Extract the [x, y] coordinate from the center of the cell holding the provided text.  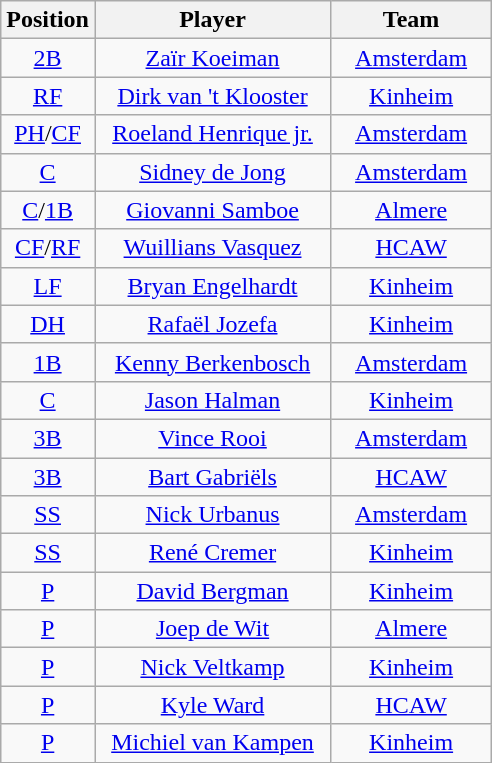
LF [48, 286]
Nick Veltkamp [212, 667]
Rafaël Jozefa [212, 324]
Zaïr Koeiman [212, 58]
Position [48, 20]
DH [48, 324]
Team [412, 20]
René Cremer [212, 553]
Kenny Berkenbosch [212, 362]
Dirk van 't Klooster [212, 96]
CF/RF [48, 248]
Bryan Engelhardt [212, 286]
C/1B [48, 210]
RF [48, 96]
Sidney de Jong [212, 172]
1B [48, 362]
Roeland Henrique jr. [212, 134]
Player [212, 20]
Vince Rooi [212, 438]
Kyle Ward [212, 705]
2B [48, 58]
PH/CF [48, 134]
Giovanni Samboe [212, 210]
Michiel van Kampen [212, 743]
Jason Halman [212, 400]
Joep de Wit [212, 629]
Nick Urbanus [212, 515]
Bart Gabriëls [212, 477]
David Bergman [212, 591]
Wuillians Vasquez [212, 248]
